For the text-containing cell, return its midpoint in (x, y) coordinate format. 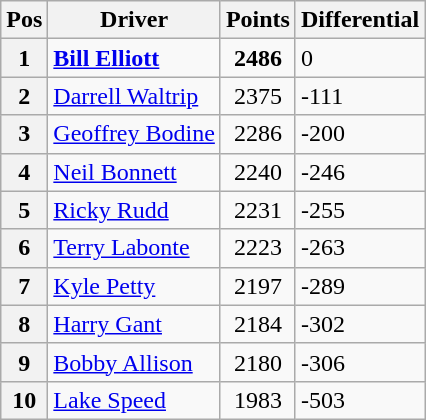
Bobby Allison (134, 362)
2 (24, 96)
Terry Labonte (134, 248)
0 (360, 58)
-503 (360, 400)
-111 (360, 96)
2375 (258, 96)
1 (24, 58)
8 (24, 324)
2223 (258, 248)
-255 (360, 210)
2184 (258, 324)
Pos (24, 20)
Driver (134, 20)
Lake Speed (134, 400)
3 (24, 134)
Kyle Petty (134, 286)
Geoffrey Bodine (134, 134)
2180 (258, 362)
10 (24, 400)
-306 (360, 362)
-246 (360, 172)
-289 (360, 286)
7 (24, 286)
Ricky Rudd (134, 210)
2197 (258, 286)
Darrell Waltrip (134, 96)
-263 (360, 248)
Harry Gant (134, 324)
9 (24, 362)
1983 (258, 400)
5 (24, 210)
Points (258, 20)
6 (24, 248)
Neil Bonnett (134, 172)
2486 (258, 58)
4 (24, 172)
2286 (258, 134)
Bill Elliott (134, 58)
-200 (360, 134)
2231 (258, 210)
-302 (360, 324)
Differential (360, 20)
2240 (258, 172)
